Detect which cell encompasses the target text, then output its [x, y] center coordinate. 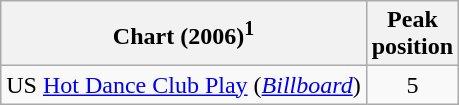
Peakposition [412, 34]
5 [412, 85]
US Hot Dance Club Play (Billboard) [184, 85]
Chart (2006)1 [184, 34]
